Return the [X, Y] coordinate for the center point of the cell that contains the specified text.  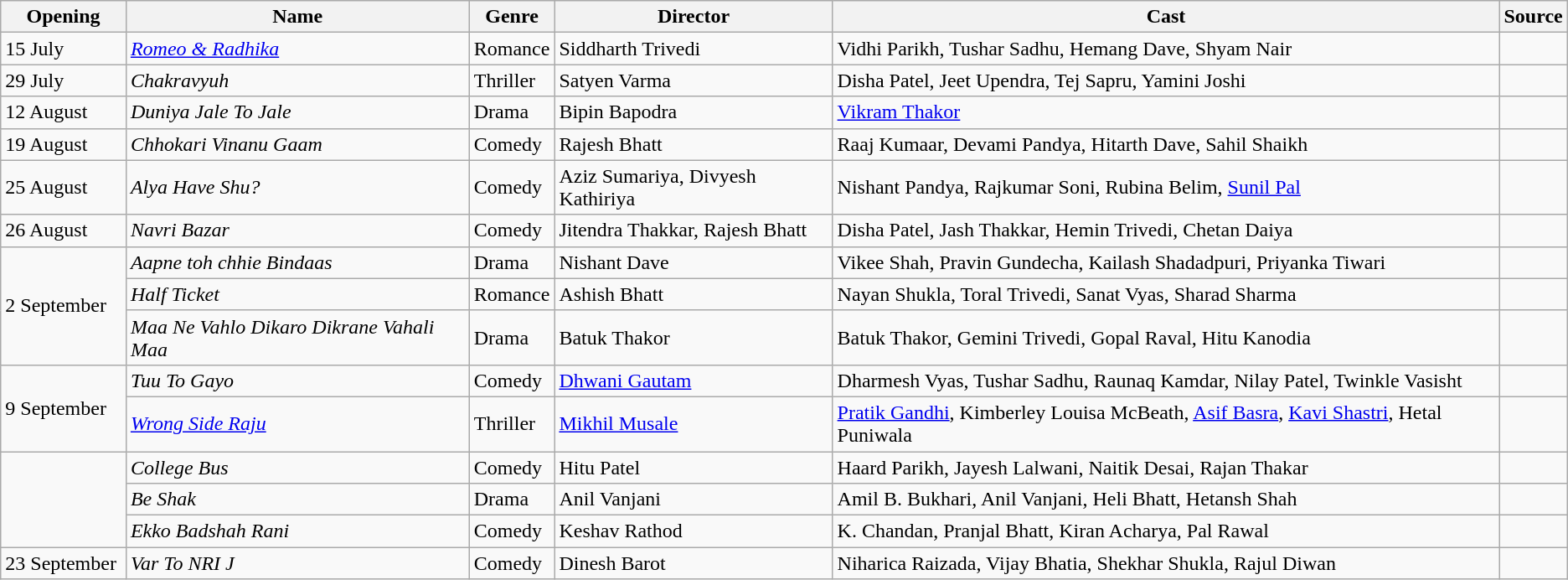
Dhwani Gautam [694, 381]
Maa Ne Vahlo Dikaro Dikrane Vahali Maa [297, 337]
Nishant Pandya, Rajkumar Soni, Rubina Belim, Sunil Pal [1166, 188]
15 July [64, 49]
Nishant Dave [694, 262]
Satyen Varma [694, 80]
25 August [64, 188]
23 September [64, 563]
Keshav Rathod [694, 531]
Disha Patel, Jeet Upendra, Tej Sapru, Yamini Joshi [1166, 80]
College Bus [297, 467]
2 September [64, 305]
Alya Have Shu? [297, 188]
Anil Vanjani [694, 500]
Duniya Jale To Jale [297, 112]
Genre [512, 17]
Mikhil Musale [694, 424]
Amil B. Bukhari, Anil Vanjani, Heli Bhatt, Hetansh Shah [1166, 500]
9 September [64, 407]
Tuu To Gayo [297, 381]
26 August [64, 230]
Navri Bazar [297, 230]
Name [297, 17]
Chakravyuh [297, 80]
Be Shak [297, 500]
Vikram Thakor [1166, 112]
Ekko Badshah Rani [297, 531]
Opening [64, 17]
Aziz Sumariya, Divyesh Kathiriya [694, 188]
Bipin Bapodra [694, 112]
Siddharth Trivedi [694, 49]
Haard Parikh, Jayesh Lalwani, Naitik Desai, Rajan Thakar [1166, 467]
Dinesh Barot [694, 563]
Niharica Raizada, Vijay Bhatia, Shekhar Shukla, Rajul Diwan [1166, 563]
Disha Patel, Jash Thakkar, Hemin Trivedi, Chetan Daiya [1166, 230]
Ashish Bhatt [694, 294]
Source [1533, 17]
19 August [64, 144]
Aapne toh chhie Bindaas [297, 262]
29 July [64, 80]
Vikee Shah, Pravin Gundecha, Kailash Shadadpuri, Priyanka Tiwari [1166, 262]
Pratik Gandhi, Kimberley Louisa McBeath, Asif Basra, Kavi Shastri, Hetal Puniwala [1166, 424]
K. Chandan, Pranjal Bhatt, Kiran Acharya, Pal Rawal [1166, 531]
Rajesh Bhatt [694, 144]
Director [694, 17]
Cast [1166, 17]
Nayan Shukla, Toral Trivedi, Sanat Vyas, Sharad Sharma [1166, 294]
Chhokari Vinanu Gaam [297, 144]
Batuk Thakor [694, 337]
Jitendra Thakkar, Rajesh Bhatt [694, 230]
Romeo & Radhika [297, 49]
Half Ticket [297, 294]
Wrong Side Raju [297, 424]
12 August [64, 112]
Var To NRI J [297, 563]
Hitu Patel [694, 467]
Dharmesh Vyas, Tushar Sadhu, Raunaq Kamdar, Nilay Patel, Twinkle Vasisht [1166, 381]
Raaj Kumaar, Devami Pandya, Hitarth Dave, Sahil Shaikh [1166, 144]
Batuk Thakor, Gemini Trivedi, Gopal Raval, Hitu Kanodia [1166, 337]
Vidhi Parikh, Tushar Sadhu, Hemang Dave, Shyam Nair [1166, 49]
